For the text-containing cell, return its midpoint in (x, y) coordinate format. 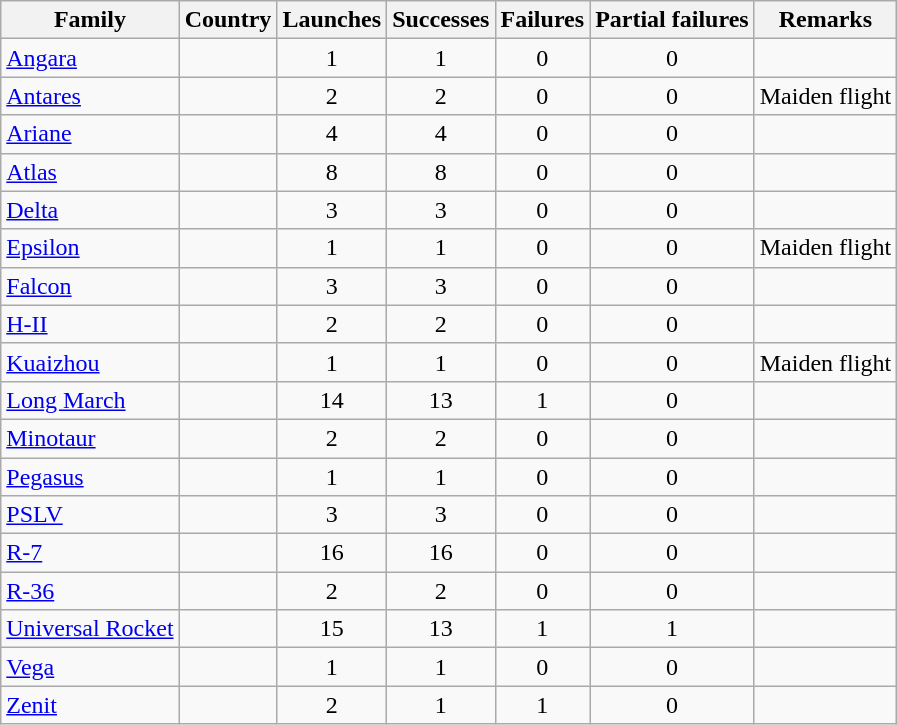
H-II (90, 324)
Kuaizhou (90, 362)
Long March (90, 400)
Minotaur (90, 438)
Falcon (90, 286)
Launches (332, 20)
15 (332, 629)
PSLV (90, 515)
Vega (90, 667)
14 (332, 400)
Angara (90, 58)
Antares (90, 96)
Partial failures (672, 20)
Remarks (825, 20)
Ariane (90, 134)
Country (228, 20)
R-7 (90, 553)
Pegasus (90, 477)
Successes (441, 20)
Delta (90, 210)
Failures (542, 20)
Epsilon (90, 248)
Atlas (90, 172)
Universal Rocket (90, 629)
Zenit (90, 705)
Family (90, 20)
R-36 (90, 591)
